Identify which cell holds the provided text, then report its [x, y] central coordinate. 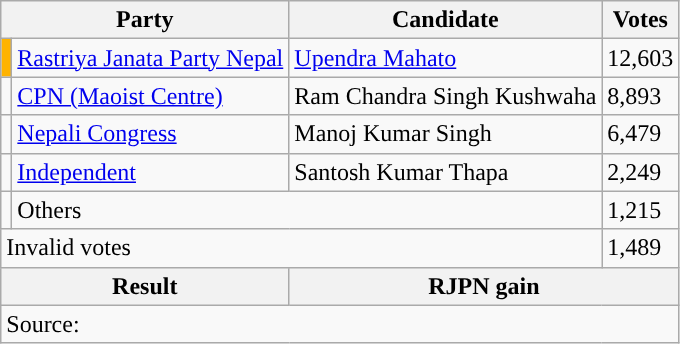
Manoj Kumar Singh [446, 134]
Votes [640, 20]
Independent [150, 172]
Nepali Congress [150, 134]
RJPN gain [484, 286]
2,249 [640, 172]
6,479 [640, 134]
Source: [340, 324]
Upendra Mahato [446, 58]
Candidate [446, 20]
Invalid votes [302, 248]
CPN (Maoist Centre) [150, 96]
Rastriya Janata Party Nepal [150, 58]
12,603 [640, 58]
Santosh Kumar Thapa [446, 172]
1,489 [640, 248]
Party [145, 20]
Others [307, 210]
8,893 [640, 96]
Result [145, 286]
Ram Chandra Singh Kushwaha [446, 96]
1,215 [640, 210]
